Output the (x, y) coordinate of the center of the cell containing the given text.  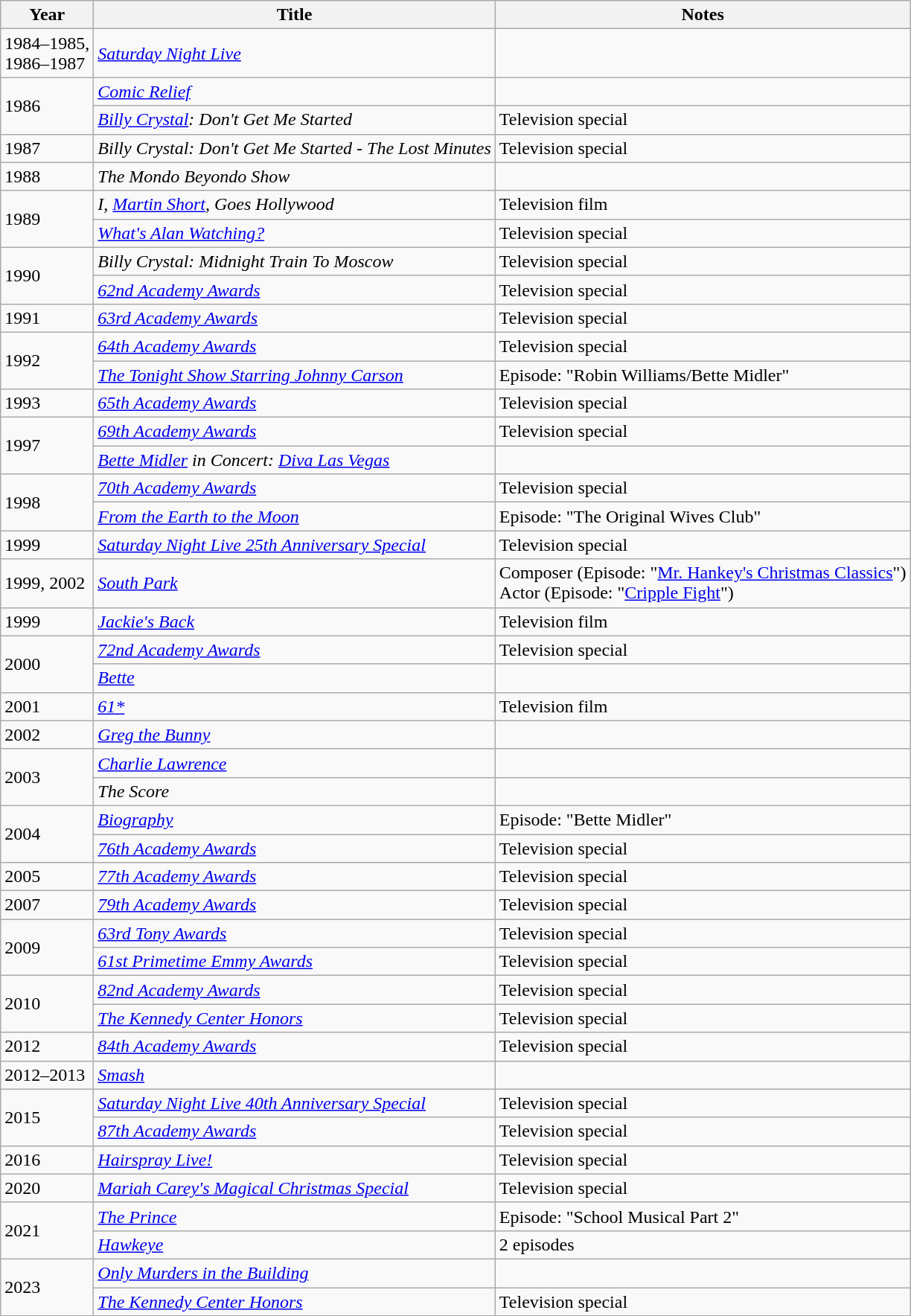
The Tonight Show Starring Johnny Carson (295, 374)
The Score (295, 791)
1998 (48, 502)
Smash (295, 1075)
1999, 2002 (48, 584)
Saturday Night Live 40th Anniversary Special (295, 1103)
Bette Midler in Concert: Diva Las Vegas (295, 460)
2005 (48, 877)
Billy Crystal: Don't Get Me Started - The Lost Minutes (295, 148)
65th Academy Awards (295, 403)
61st Primetime Emmy Awards (295, 962)
70th Academy Awards (295, 488)
69th Academy Awards (295, 432)
87th Academy Awards (295, 1131)
South Park (295, 584)
1987 (48, 148)
63rd Tony Awards (295, 933)
2003 (48, 777)
72nd Academy Awards (295, 650)
1989 (48, 219)
Episode: "Robin Williams/Bette Midler" (703, 374)
Hairspray Live! (295, 1160)
Only Murders in the Building (295, 1273)
2012–2013 (48, 1075)
Title (295, 15)
2000 (48, 664)
Biography (295, 820)
2021 (48, 1230)
The Mondo Beyondo Show (295, 176)
Greg the Bunny (295, 735)
2001 (48, 706)
What's Alan Watching? (295, 233)
Billy Crystal: Midnight Train To Moscow (295, 261)
84th Academy Awards (295, 1047)
64th Academy Awards (295, 346)
The Prince (295, 1216)
I, Martin Short, Goes Hollywood (295, 205)
63rd Academy Awards (295, 318)
From the Earth to the Moon (295, 517)
Comic Relief (295, 92)
Mariah Carey's Magical Christmas Special (295, 1188)
79th Academy Awards (295, 905)
2012 (48, 1047)
Episode: "School Musical Part 2" (703, 1216)
Charlie Lawrence (295, 763)
2010 (48, 1004)
1988 (48, 176)
2007 (48, 905)
76th Academy Awards (295, 848)
2015 (48, 1117)
2009 (48, 948)
77th Academy Awards (295, 877)
Jackie's Back (295, 622)
Episode: "The Original Wives Club" (703, 517)
1997 (48, 446)
Year (48, 15)
Composer (Episode: "Mr. Hankey's Christmas Classics") Actor (Episode: "Cripple Fight") (703, 584)
82nd Academy Awards (295, 990)
2023 (48, 1287)
2020 (48, 1188)
62nd Academy Awards (295, 290)
Episode: "Bette Midler" (703, 820)
1992 (48, 360)
Saturday Night Live (295, 54)
2002 (48, 735)
2016 (48, 1160)
1993 (48, 403)
1986 (48, 106)
2004 (48, 834)
1990 (48, 275)
Billy Crystal: Don't Get Me Started (295, 120)
Bette (295, 678)
61* (295, 706)
Hawkeye (295, 1245)
2 episodes (703, 1245)
Saturday Night Live 25th Anniversary Special (295, 545)
Notes (703, 15)
1991 (48, 318)
1984–1985,1986–1987 (48, 54)
